Locate the cell with the specified text and output its [X, Y] center coordinate. 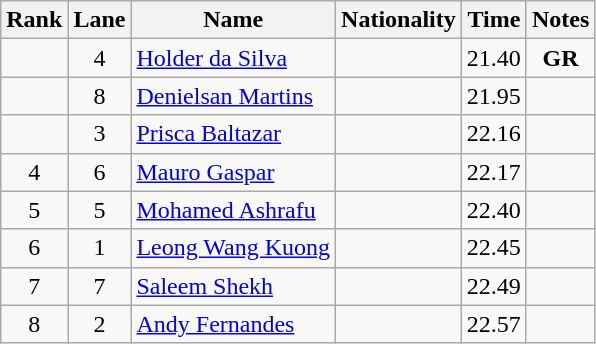
Holder da Silva [234, 58]
Andy Fernandes [234, 324]
Denielsan Martins [234, 96]
21.95 [494, 96]
22.16 [494, 134]
22.57 [494, 324]
2 [100, 324]
Leong Wang Kuong [234, 248]
Lane [100, 20]
Prisca Baltazar [234, 134]
1 [100, 248]
22.49 [494, 286]
21.40 [494, 58]
22.40 [494, 210]
Notes [560, 20]
Rank [34, 20]
22.45 [494, 248]
Name [234, 20]
22.17 [494, 172]
3 [100, 134]
Nationality [399, 20]
Time [494, 20]
Mohamed Ashrafu [234, 210]
Mauro Gaspar [234, 172]
GR [560, 58]
Saleem Shekh [234, 286]
